From the cell containing the given text, extract its center point as [x, y] coordinate. 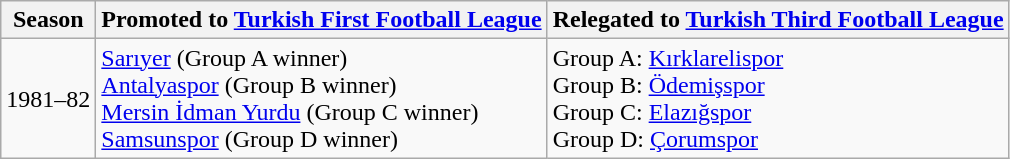
Season [48, 20]
Sarıyer (Group A winner)Antalyaspor (Group B winner)Mersin İdman Yurdu (Group C winner)Samsunspor (Group D winner) [322, 98]
Relegated to Turkish Third Football League [778, 20]
Promoted to Turkish First Football League [322, 20]
1981–82 [48, 98]
Group A: KırklarelisporGroup B: ÖdemişsporGroup C: ElazığsporGroup D: Çorumspor [778, 98]
